Return (X, Y) of the center of cell containing provided text 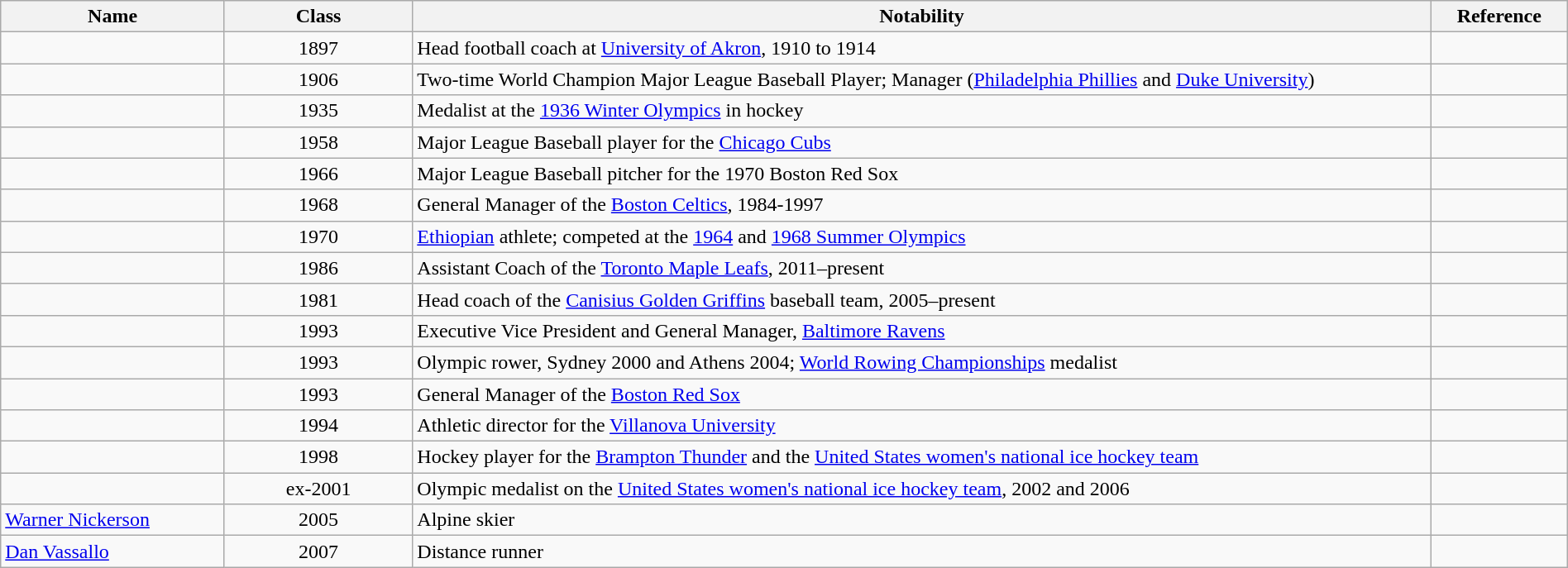
Head football coach at University of Akron, 1910 to 1914 (921, 48)
Executive Vice President and General Manager, Baltimore Ravens (921, 331)
General Manager of the Boston Red Sox (921, 394)
Class (318, 17)
1970 (318, 236)
Dan Vassallo (112, 551)
Major League Baseball pitcher for the 1970 Boston Red Sox (921, 174)
Warner Nickerson (112, 520)
Reference (1499, 17)
Notability (921, 17)
Head coach of the Canisius Golden Griffins baseball team, 2005–present (921, 299)
Alpine skier (921, 520)
Athletic director for the Villanova University (921, 426)
1981 (318, 299)
1968 (318, 205)
1958 (318, 142)
1966 (318, 174)
1986 (318, 268)
General Manager of the Boston Celtics, 1984-1997 (921, 205)
1897 (318, 48)
Assistant Coach of the Toronto Maple Leafs, 2011–present (921, 268)
Olympic rower, Sydney 2000 and Athens 2004; World Rowing Championships medalist (921, 362)
Ethiopian athlete; competed at the 1964 and 1968 Summer Olympics (921, 236)
1994 (318, 426)
1998 (318, 457)
1906 (318, 79)
1935 (318, 111)
Major League Baseball player for the Chicago Cubs (921, 142)
Distance runner (921, 551)
Olympic medalist on the United States women's national ice hockey team, 2002 and 2006 (921, 489)
Name (112, 17)
2007 (318, 551)
ex-2001 (318, 489)
Medalist at the 1936 Winter Olympics in hockey (921, 111)
2005 (318, 520)
Two-time World Champion Major League Baseball Player; Manager (Philadelphia Phillies and Duke University) (921, 79)
Hockey player for the Brampton Thunder and the United States women's national ice hockey team (921, 457)
